Pinpoint the cell where the given text exists, returning its [X, Y] midpoint coordinate. 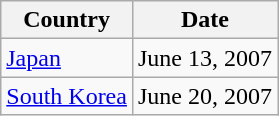
June 13, 2007 [204, 58]
South Korea [67, 96]
Date [204, 20]
Country [67, 20]
Japan [67, 58]
June 20, 2007 [204, 96]
